Capture the cell that displays the provided text and extract its (x, y) central coordinate. 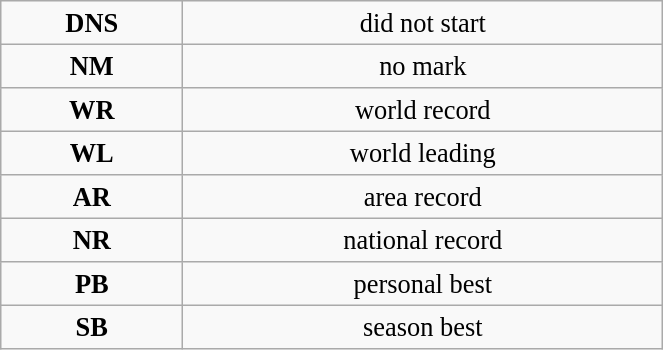
AR (92, 197)
WR (92, 109)
world record (423, 109)
PB (92, 284)
WL (92, 153)
national record (423, 240)
NR (92, 240)
no mark (423, 66)
did not start (423, 22)
season best (423, 327)
NM (92, 66)
SB (92, 327)
personal best (423, 284)
DNS (92, 22)
world leading (423, 153)
area record (423, 197)
